Scan for the cell matching the given text and deliver its [X, Y] coordinate at center. 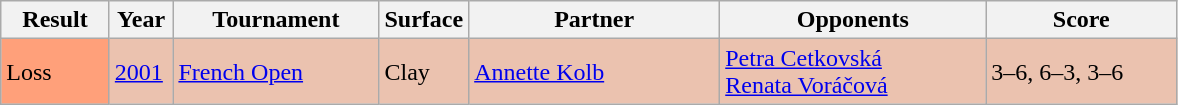
Result [56, 20]
Year [141, 20]
Tournament [276, 20]
Opponents [853, 20]
Clay [424, 72]
Annette Kolb [594, 72]
Petra Cetkovská Renata Voráčová [853, 72]
Partner [594, 20]
Loss [56, 72]
3–6, 6–3, 3–6 [1082, 72]
2001 [141, 72]
French Open [276, 72]
Surface [424, 20]
Score [1082, 20]
